Return the [X, Y] coordinate for the center point of the cell that contains the specified text.  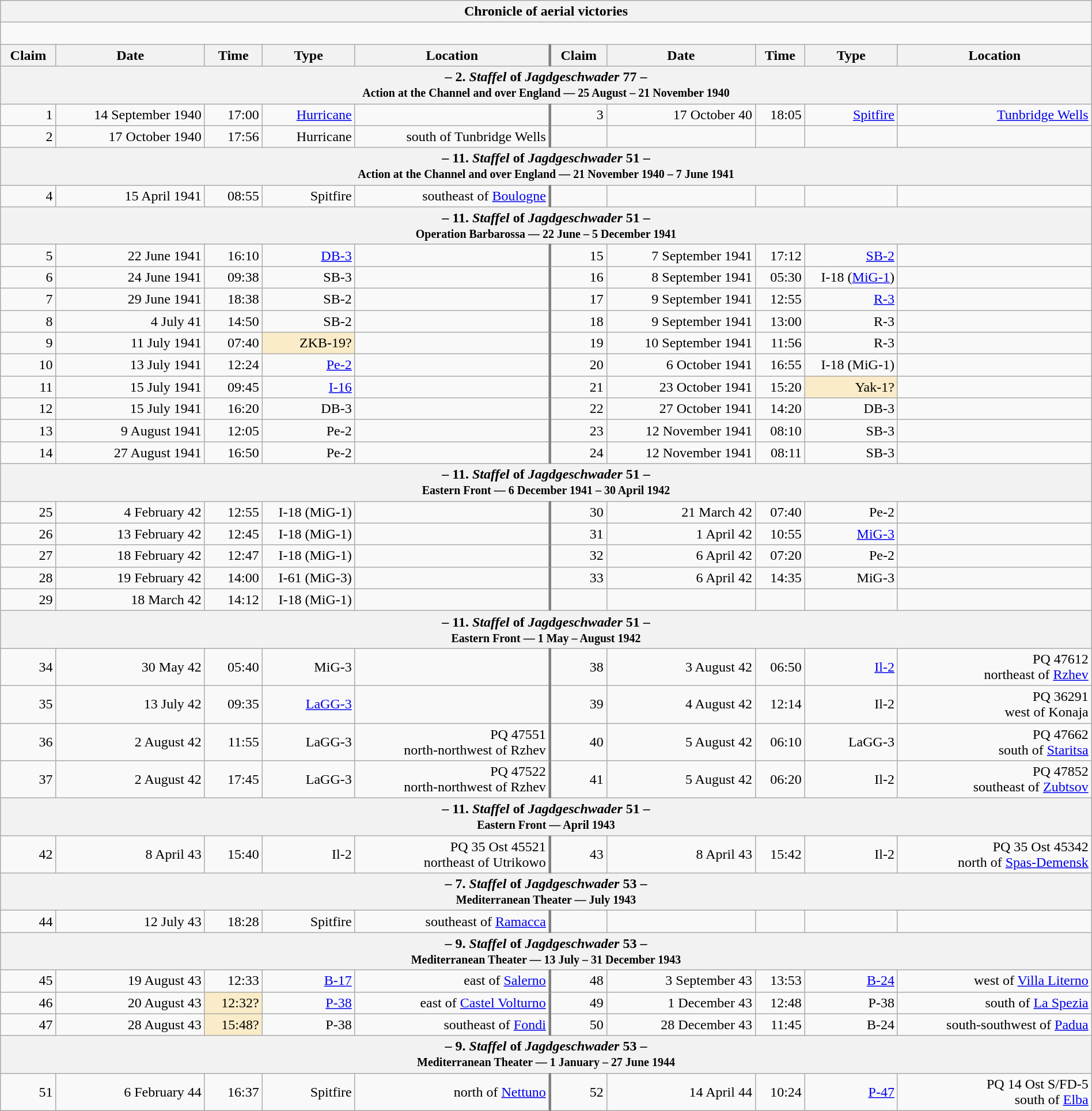
16:20 [233, 409]
4 [28, 196]
6 October 1941 [681, 365]
PQ 35 Ost 45342 north of Spas-Demensk [994, 855]
13 July 42 [130, 704]
east of Castel Volturno [453, 1003]
8 [28, 321]
18:38 [233, 299]
12 July 43 [130, 922]
08:55 [233, 196]
43 [578, 855]
11 [28, 387]
14 [28, 453]
9 [28, 343]
11 July 1941 [130, 343]
PQ 47551 north-northwest of Rzhev [453, 742]
28 December 43 [681, 1025]
47 [28, 1025]
– 11. Staffel of Jagdgeschwader 51 –Eastern Front — 1 May – August 1942 [546, 629]
14:20 [780, 409]
12:24 [233, 365]
18 [578, 321]
10:24 [780, 1092]
17:00 [233, 115]
Tunbridge Wells [994, 115]
33 [578, 578]
17 October 40 [681, 115]
southeast of Ramacca [453, 922]
17:45 [233, 780]
06:50 [780, 667]
B-17 [309, 981]
Chronicle of aerial victories [546, 12]
21 March 42 [681, 512]
06:10 [780, 742]
7 [28, 299]
12:05 [233, 431]
PQ 47522 north-northwest of Rzhev [453, 780]
north of Nettuno [453, 1092]
18:28 [233, 922]
12:32? [233, 1003]
16 [578, 277]
11:56 [780, 343]
6 [28, 277]
22 [578, 409]
16:37 [233, 1092]
13:53 [780, 981]
38 [578, 667]
20 [578, 365]
15 April 1941 [130, 196]
50 [578, 1025]
PQ 47852 southeast of Zubtsov [994, 780]
16:10 [233, 255]
24 [578, 453]
1 April 42 [681, 534]
19 [578, 343]
08:11 [780, 453]
49 [578, 1003]
21 [578, 387]
17 [578, 299]
15:42 [780, 855]
29 June 1941 [130, 299]
– 11. Staffel of Jagdgeschwader 51 –Operation Barbarossa — 22 June – 5 December 1941 [546, 226]
18 March 42 [130, 600]
2 [28, 136]
14:12 [233, 600]
12:48 [780, 1003]
– 9. Staffel of Jagdgeschwader 53 –Mediterranean Theater — 1 January – 27 June 1944 [546, 1054]
28 [28, 578]
east of Salerno [453, 981]
3 [578, 115]
1 December 43 [681, 1003]
southeast of Fondi [453, 1025]
46 [28, 1003]
22 June 1941 [130, 255]
12:33 [233, 981]
PQ 35 Ost 45521 northeast of Utrikowo [453, 855]
30 [578, 512]
12 [28, 409]
17:12 [780, 255]
07:20 [780, 556]
PQ 47662 south of Staritsa [994, 742]
– 7. Staffel of Jagdgeschwader 53 –Mediterranean Theater — July 1943 [546, 892]
14:00 [233, 578]
13:00 [780, 321]
south-southwest of Padua [994, 1025]
4 February 42 [130, 512]
10:55 [780, 534]
I-16 [309, 387]
I-61 (MiG-3) [309, 578]
34 [28, 667]
35 [28, 704]
– 11. Staffel of Jagdgeschwader 51 –Eastern Front — April 1943 [546, 817]
southeast of Boulogne [453, 196]
48 [578, 981]
7 September 1941 [681, 255]
19 February 42 [130, 578]
15:20 [780, 387]
14:35 [780, 578]
27 [28, 556]
52 [578, 1092]
45 [28, 981]
4 July 41 [130, 321]
south of Tunbridge Wells [453, 136]
28 August 43 [130, 1025]
6 February 44 [130, 1092]
19 August 43 [130, 981]
1 [28, 115]
26 [28, 534]
13 February 42 [130, 534]
8 September 1941 [681, 277]
09:38 [233, 277]
3 August 42 [681, 667]
09:35 [233, 704]
16:50 [233, 453]
west of Villa Literno [994, 981]
18:05 [780, 115]
18 February 42 [130, 556]
24 June 1941 [130, 277]
3 September 43 [681, 981]
17:56 [233, 136]
PQ 47612 northeast of Rzhev [994, 667]
05:40 [233, 667]
15:40 [233, 855]
36 [28, 742]
30 May 42 [130, 667]
25 [28, 512]
20 August 43 [130, 1003]
27 August 1941 [130, 453]
23 [578, 431]
– 11. Staffel of Jagdgeschwader 51 –Eastern Front — 6 December 1941 – 30 April 1942 [546, 483]
PQ 14 Ost S/FD-5south of Elba [994, 1092]
ZKB-19? [309, 343]
06:20 [780, 780]
5 [28, 255]
42 [28, 855]
14 April 44 [681, 1092]
37 [28, 780]
10 [28, 365]
13 July 1941 [130, 365]
– 2. Staffel of Jagdgeschwader 77 –Action at the Channel and over England — 25 August – 21 November 1940 [546, 85]
27 October 1941 [681, 409]
– 11. Staffel of Jagdgeschwader 51 –Action at the Channel and over England — 21 November 1940 – 7 June 1941 [546, 166]
11:55 [233, 742]
4 August 42 [681, 704]
32 [578, 556]
Yak-1? [851, 387]
12:14 [780, 704]
17 October 1940 [130, 136]
14 September 1940 [130, 115]
14:50 [233, 321]
08:10 [780, 431]
51 [28, 1092]
12:47 [233, 556]
PQ 36291 west of Konaja [994, 704]
23 October 1941 [681, 387]
11:45 [780, 1025]
9 August 1941 [130, 431]
south of La Spezia [994, 1003]
44 [28, 922]
05:30 [780, 277]
16:55 [780, 365]
39 [578, 704]
P-47 [851, 1092]
13 [28, 431]
41 [578, 780]
12:45 [233, 534]
10 September 1941 [681, 343]
31 [578, 534]
09:45 [233, 387]
– 9. Staffel of Jagdgeschwader 53 –Mediterranean Theater — 13 July – 31 December 1943 [546, 951]
29 [28, 600]
15 [578, 255]
40 [578, 742]
15:48? [233, 1025]
